Detect which cell encompasses the target text, then output its (x, y) center coordinate. 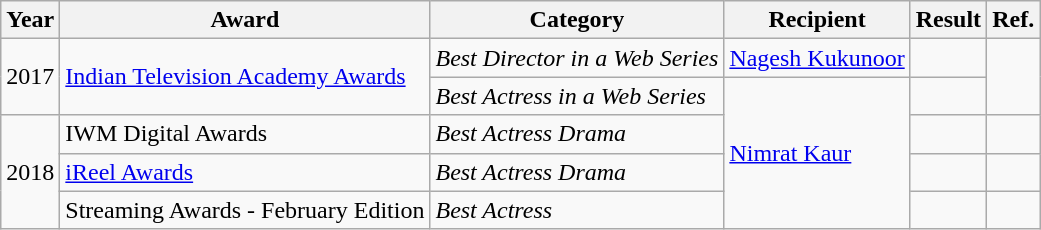
Award (245, 20)
Ref. (1014, 20)
Nagesh Kukunoor (817, 58)
Result (948, 20)
Nimrat Kaur (817, 153)
Category (577, 20)
Best Actress (577, 210)
Streaming Awards - February Edition (245, 210)
Best Director in a Web Series (577, 58)
Indian Television Academy Awards (245, 77)
Recipient (817, 20)
iReel Awards (245, 172)
Year (30, 20)
Best Actress in a Web Series (577, 96)
2018 (30, 172)
2017 (30, 77)
IWM Digital Awards (245, 134)
